Return the (x, y) coordinate for the center point of the cell that contains the specified text.  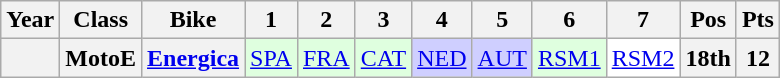
Energica (194, 58)
1 (272, 20)
Bike (194, 20)
Class (101, 20)
SPA (272, 58)
AUT (502, 58)
5 (502, 20)
3 (383, 20)
Pts (758, 20)
18th (708, 58)
RSM2 (643, 58)
NED (442, 58)
12 (758, 58)
4 (442, 20)
6 (569, 20)
Pos (708, 20)
FRA (326, 58)
Year (30, 20)
CAT (383, 58)
RSM1 (569, 58)
MotoE (101, 58)
7 (643, 20)
2 (326, 20)
